For the text-containing cell, return its midpoint in (X, Y) coordinate format. 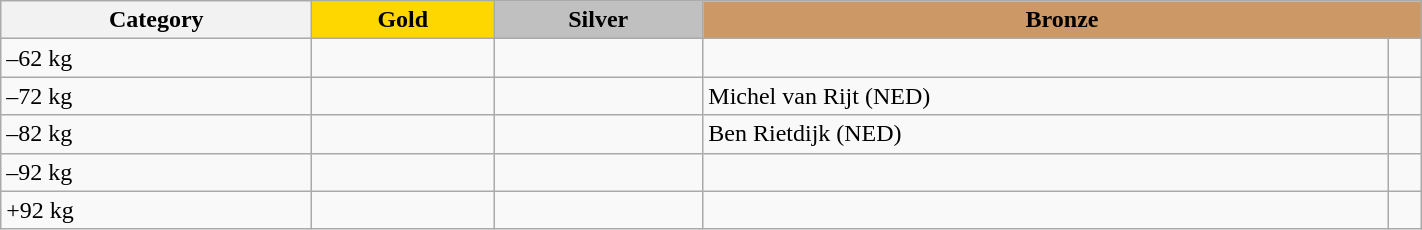
+92 kg (156, 210)
Gold (403, 20)
–92 kg (156, 172)
Bronze (1062, 20)
Michel van Rijt (NED) (1046, 96)
Category (156, 20)
–72 kg (156, 96)
Ben Rietdijk (NED) (1046, 134)
–82 kg (156, 134)
–62 kg (156, 58)
Silver (598, 20)
